Identify which cell holds the provided text, then report its [X, Y] central coordinate. 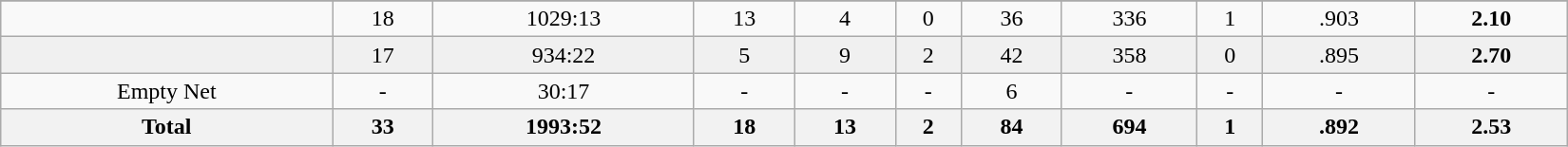
2.53 [1491, 127]
33 [383, 127]
.895 [1339, 55]
42 [1012, 55]
.892 [1339, 127]
.903 [1339, 19]
9 [845, 55]
Empty Net [167, 91]
17 [383, 55]
30:17 [564, 91]
4 [845, 19]
36 [1012, 19]
6 [1012, 91]
1993:52 [564, 127]
934:22 [564, 55]
2.70 [1491, 55]
358 [1129, 55]
694 [1129, 127]
84 [1012, 127]
2.10 [1491, 19]
5 [744, 55]
Total [167, 127]
336 [1129, 19]
1029:13 [564, 19]
